Extract the (X, Y) coordinate from the center of the cell holding the provided text.  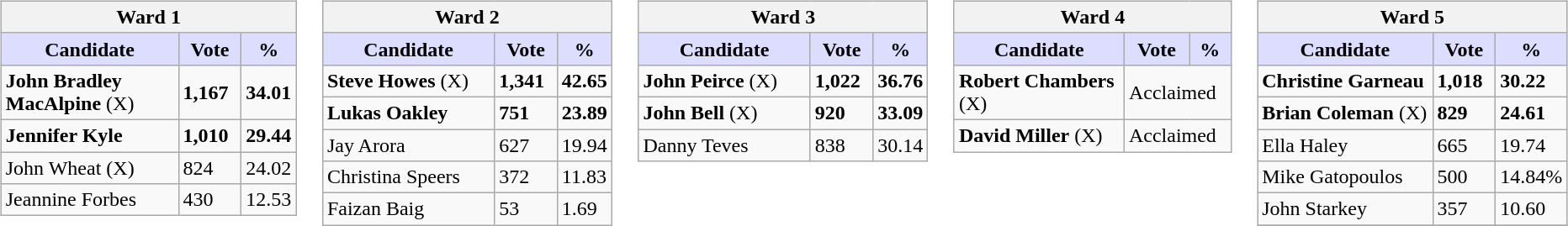
Brian Coleman (X) (1345, 113)
29.44 (269, 135)
David Miller (X) (1039, 135)
920 (841, 113)
838 (841, 145)
1,022 (841, 81)
Danny Teves (724, 145)
Mike Gatopoulos (1345, 177)
34.01 (269, 92)
30.22 (1531, 81)
829 (1464, 113)
14.84% (1531, 177)
Ward 2 (467, 17)
Faizan Baig (408, 209)
11.83 (584, 177)
627 (526, 145)
Ella Haley (1345, 145)
Robert Chambers (X) (1039, 92)
10.60 (1531, 209)
23.89 (584, 113)
Jeannine Forbes (89, 200)
24.61 (1531, 113)
24.02 (269, 167)
John Bradley MacAlpine (X) (89, 92)
Christina Speers (408, 177)
665 (1464, 145)
1,341 (526, 81)
430 (210, 200)
Ward 1 (148, 17)
John Bell (X) (724, 113)
372 (526, 177)
19.94 (584, 145)
42.65 (584, 81)
1.69 (584, 209)
357 (1464, 209)
751 (526, 113)
Jennifer Kyle (89, 135)
Christine Garneau (1345, 81)
53 (526, 209)
1,167 (210, 92)
Jay Arora (408, 145)
John Wheat (X) (89, 167)
19.74 (1531, 145)
Ward 5 (1412, 17)
Steve Howes (X) (408, 81)
Ward 4 (1092, 17)
33.09 (900, 113)
Ward 3 (783, 17)
36.76 (900, 81)
John Peirce (X) (724, 81)
1,018 (1464, 81)
Lukas Oakley (408, 113)
John Starkey (1345, 209)
824 (210, 167)
30.14 (900, 145)
1,010 (210, 135)
12.53 (269, 200)
500 (1464, 177)
